Find where the given text appears and provide that cell's center as (X, Y) coordinate. 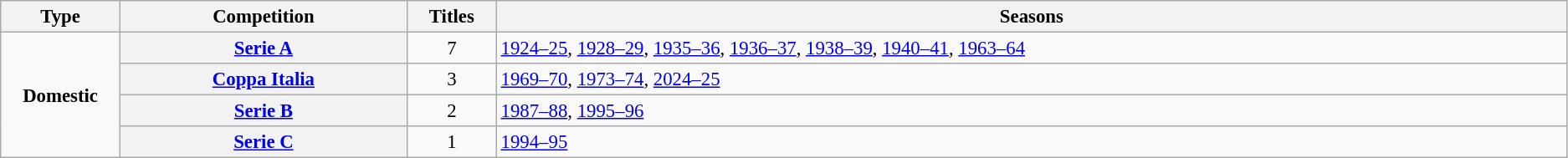
1994–95 (1031, 142)
Serie B (263, 111)
1924–25, 1928–29, 1935–36, 1936–37, 1938–39, 1940–41, 1963–64 (1031, 48)
Serie C (263, 142)
Competition (263, 17)
Seasons (1031, 17)
1969–70, 1973–74, 2024–25 (1031, 79)
Titles (452, 17)
Type (60, 17)
Serie A (263, 48)
1987–88, 1995–96 (1031, 111)
2 (452, 111)
7 (452, 48)
3 (452, 79)
1 (452, 142)
Coppa Italia (263, 79)
Domestic (60, 95)
